Identify which cell holds the provided text, then report its (x, y) central coordinate. 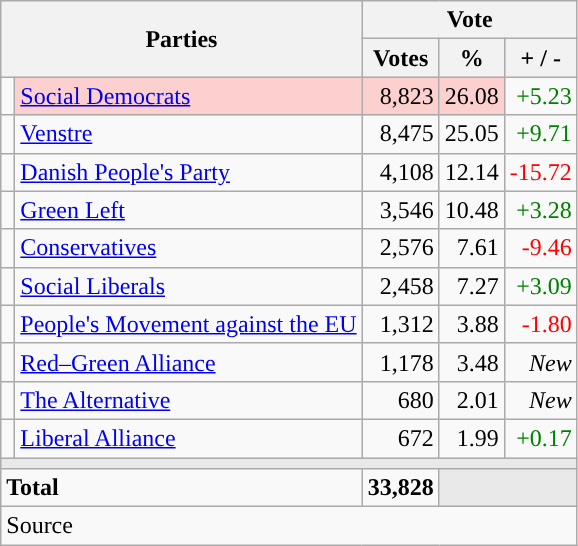
12.14 (472, 172)
Vote (470, 20)
1.99 (472, 438)
3,546 (400, 210)
+9.71 (540, 134)
Social Liberals (188, 286)
672 (400, 438)
Danish People's Party (188, 172)
1,178 (400, 362)
-1.80 (540, 324)
Total (182, 488)
2.01 (472, 400)
680 (400, 400)
Green Left (188, 210)
2,458 (400, 286)
-9.46 (540, 248)
8,823 (400, 96)
+ / - (540, 58)
3.88 (472, 324)
People's Movement against the EU (188, 324)
2,576 (400, 248)
33,828 (400, 488)
26.08 (472, 96)
% (472, 58)
Social Democrats (188, 96)
Votes (400, 58)
Parties (182, 39)
Venstre (188, 134)
+3.28 (540, 210)
25.05 (472, 134)
7.61 (472, 248)
8,475 (400, 134)
3.48 (472, 362)
Red–Green Alliance (188, 362)
1,312 (400, 324)
-15.72 (540, 172)
Conservatives (188, 248)
4,108 (400, 172)
+0.17 (540, 438)
+5.23 (540, 96)
10.48 (472, 210)
+3.09 (540, 286)
The Alternative (188, 400)
Source (290, 526)
7.27 (472, 286)
Liberal Alliance (188, 438)
